Return [X, Y] of the center of cell containing provided text 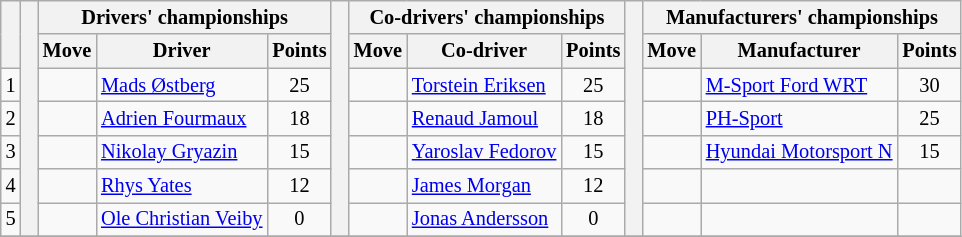
30 [929, 85]
Manufacturers' championships [802, 17]
Co-driver [484, 51]
4 [11, 186]
Hyundai Motorsport N [800, 152]
Manufacturer [800, 51]
Yaroslav Fedorov [484, 152]
Jonas Andersson [484, 219]
Ole Christian Veiby [182, 219]
James Morgan [484, 186]
M-Sport Ford WRT [800, 85]
Nikolay Gryazin [182, 152]
Rhys Yates [182, 186]
Torstein Eriksen [484, 85]
1 [11, 85]
Drivers' championships [185, 17]
5 [11, 219]
Mads Østberg [182, 85]
Renaud Jamoul [484, 118]
Driver [182, 51]
2 [11, 118]
PH-Sport [800, 118]
Adrien Fourmaux [182, 118]
Co-drivers' championships [488, 17]
3 [11, 152]
